Find where the given text appears and provide that cell's center as [X, Y] coordinate. 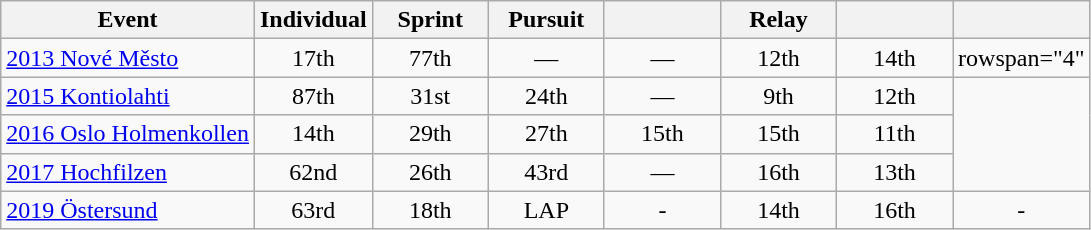
29th [430, 134]
11th [895, 134]
Relay [778, 20]
17th [313, 58]
2013 Nové Město [128, 58]
24th [546, 96]
Sprint [430, 20]
LAP [546, 210]
63rd [313, 210]
13th [895, 172]
43rd [546, 172]
2019 Östersund [128, 210]
26th [430, 172]
62nd [313, 172]
9th [778, 96]
2017 Hochfilzen [128, 172]
rowspan="4" [1022, 58]
27th [546, 134]
Event [128, 20]
2015 Kontiolahti [128, 96]
31st [430, 96]
2016 Oslo Holmenkollen [128, 134]
18th [430, 210]
87th [313, 96]
Individual [313, 20]
Pursuit [546, 20]
77th [430, 58]
